Provide the [X, Y] coordinate of the cell's center where the given text is located.  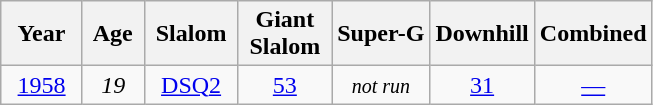
Giant Slalom [285, 34]
Downhill [482, 34]
19 [113, 85]
DSQ2 [191, 85]
31 [482, 85]
1958 [42, 85]
Age [113, 34]
Super-G [381, 34]
not run [381, 85]
Combined [593, 34]
— [593, 85]
53 [285, 85]
Slalom [191, 34]
Year [42, 34]
